From the cell containing the given text, extract its center point as [X, Y] coordinate. 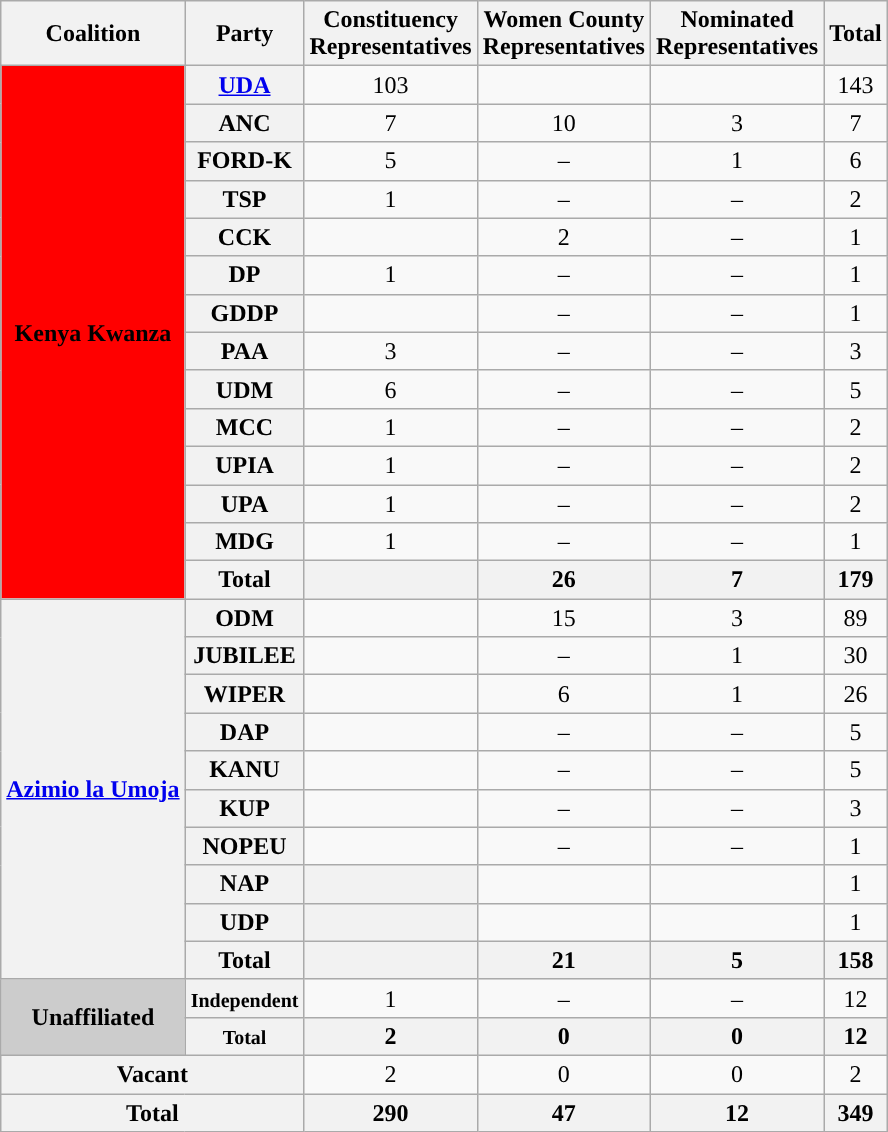
NOPEU [244, 846]
290 [390, 1113]
Independent [244, 998]
ANC [244, 123]
Party [244, 34]
WIPER [244, 694]
NominatedRepresentatives [736, 34]
103 [390, 85]
Azimio la Umoja [93, 790]
143 [856, 85]
JUBILEE [244, 656]
KUP [244, 808]
349 [856, 1113]
NAP [244, 884]
UPA [244, 503]
158 [856, 960]
DP [244, 275]
10 [564, 123]
47 [564, 1113]
21 [564, 960]
UDA [244, 85]
DAP [244, 732]
179 [856, 580]
FORD-K [244, 161]
TSP [244, 199]
PAA [244, 351]
UDP [244, 922]
Vacant [152, 1074]
KANU [244, 770]
UDM [244, 389]
Unaffiliated [93, 1017]
Women CountyRepresentatives [564, 34]
15 [564, 618]
Coalition [93, 34]
30 [856, 656]
GDDP [244, 313]
UPIA [244, 465]
ODM [244, 618]
89 [856, 618]
MCC [244, 427]
CCK [244, 237]
Kenya Kwanza [93, 332]
ConstituencyRepresentatives [390, 34]
MDG [244, 542]
